Return the (X, Y) coordinate for the center point of the cell that contains the specified text.  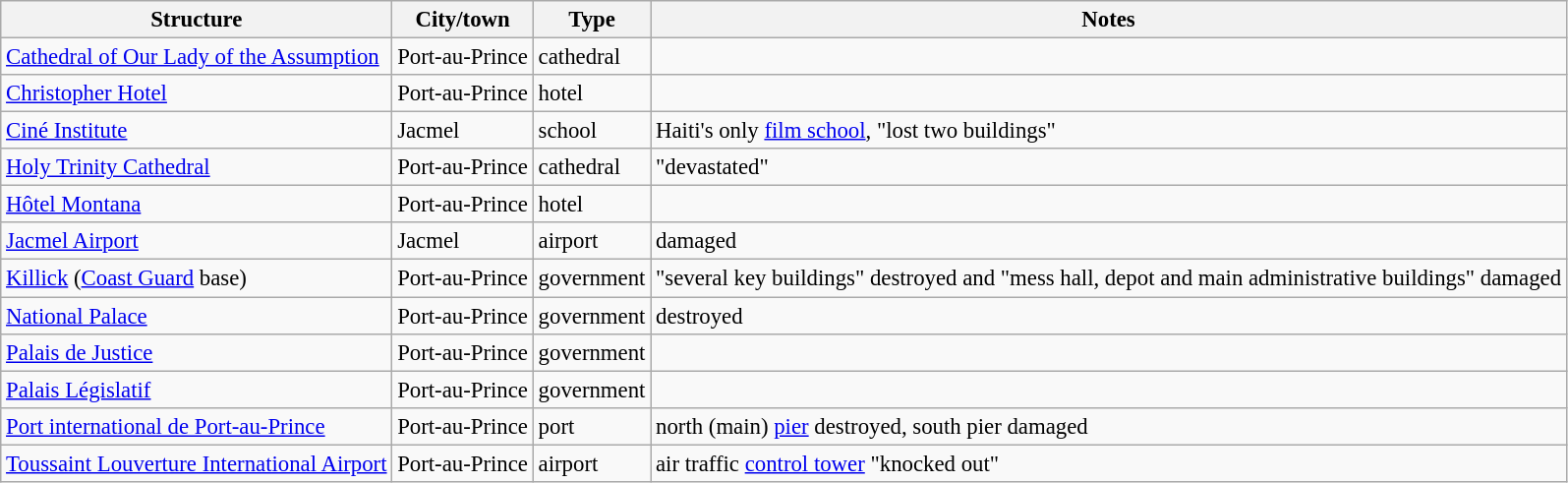
"devastated" (1109, 167)
Ciné Institute (197, 131)
air traffic control tower "knocked out" (1109, 463)
Structure (197, 20)
Palais Législatif (197, 390)
"several key buildings" destroyed and "mess hall, depot and main administrative buildings" damaged (1109, 278)
Cathedral of Our Lady of the Assumption (197, 57)
damaged (1109, 241)
Notes (1109, 20)
Palais de Justice (197, 352)
Christopher Hotel (197, 93)
north (main) pier destroyed, south pier damaged (1109, 426)
Jacmel Airport (197, 241)
port (592, 426)
Haiti's only film school, "lost two buildings" (1109, 131)
Killick (Coast Guard base) (197, 278)
City/town (462, 20)
Toussaint Louverture International Airport (197, 463)
National Palace (197, 316)
Hôtel Montana (197, 205)
Holy Trinity Cathedral (197, 167)
Port international de Port-au-Prince (197, 426)
destroyed (1109, 316)
school (592, 131)
Type (592, 20)
